Return the (x, y) coordinate for the center point of the cell that contains the specified text.  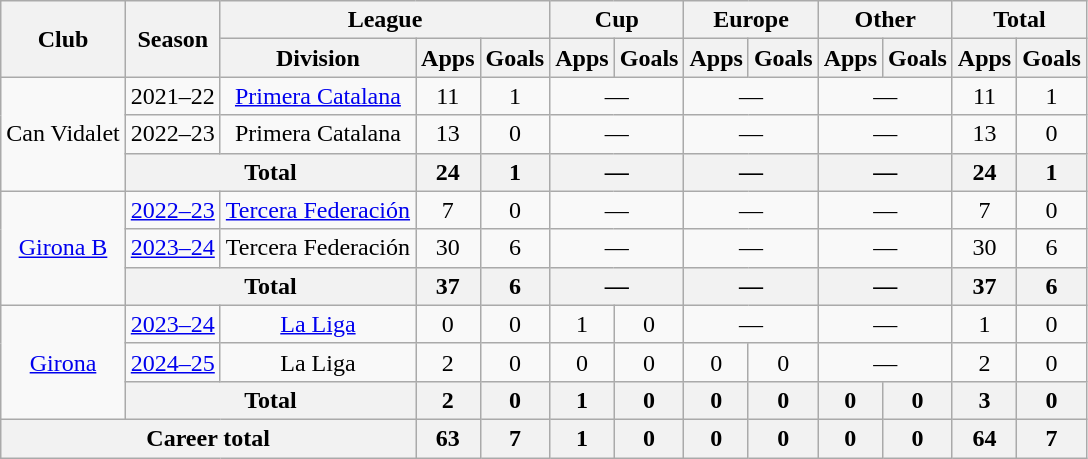
Can Vidalet (63, 134)
3 (984, 400)
2024–25 (172, 362)
63 (448, 438)
Europe (751, 20)
Girona B (63, 248)
Career total (208, 438)
Girona (63, 362)
Cup (617, 20)
64 (984, 438)
Club (63, 39)
Division (318, 58)
2021–22 (172, 96)
Season (172, 39)
Other (885, 20)
League (384, 20)
